Search for the cell housing the specified text and yield its (x, y) center coordinate. 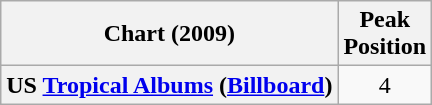
Chart (2009) (170, 34)
US Tropical Albums (Billboard) (170, 85)
Peak Position (385, 34)
4 (385, 85)
